Return the (X, Y) coordinate for the center point of the cell that contains the specified text.  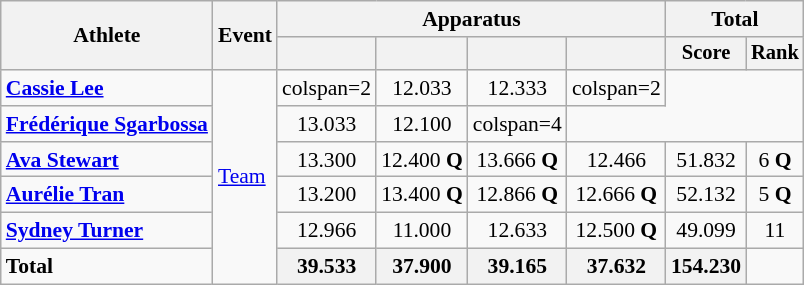
6 Q (775, 160)
Ava Stewart (107, 160)
Score (706, 54)
12.633 (518, 231)
52.132 (706, 195)
Cassie Lee (107, 88)
154.230 (706, 267)
Event (245, 36)
12.333 (518, 88)
12.666 Q (616, 195)
13.300 (326, 160)
Apparatus (472, 19)
12.100 (422, 124)
49.099 (706, 231)
Team (245, 177)
11 (775, 231)
Sydney Turner (107, 231)
12.466 (616, 160)
13.200 (326, 195)
12.500 Q (616, 231)
12.966 (326, 231)
12.033 (422, 88)
Aurélie Tran (107, 195)
13.666 Q (518, 160)
13.033 (326, 124)
39.165 (518, 267)
51.832 (706, 160)
colspan=4 (518, 124)
37.900 (422, 267)
Athlete (107, 36)
Rank (775, 54)
11.000 (422, 231)
13.400 Q (422, 195)
Frédérique Sgarbossa (107, 124)
12.400 Q (422, 160)
37.632 (616, 267)
12.866 Q (518, 195)
5 Q (775, 195)
39.533 (326, 267)
